Return (X, Y) of the center of cell containing provided text 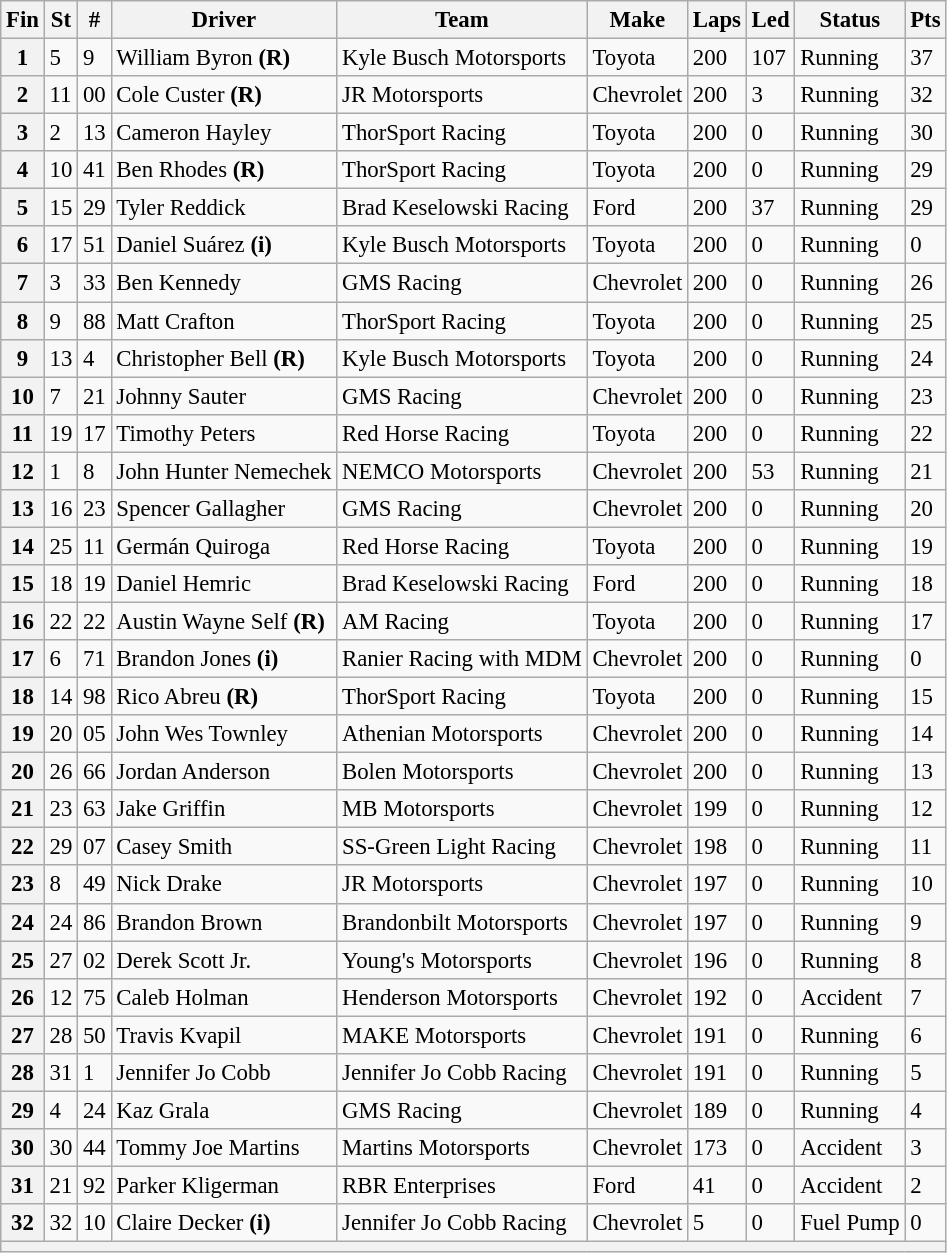
William Byron (R) (224, 58)
196 (718, 960)
Jake Griffin (224, 809)
Nick Drake (224, 885)
Cameron Hayley (224, 133)
Brandon Brown (224, 922)
44 (94, 1148)
07 (94, 847)
50 (94, 1035)
Make (637, 20)
Cole Custer (R) (224, 95)
Team (462, 20)
107 (770, 58)
199 (718, 809)
Germán Quiroga (224, 546)
John Hunter Nemechek (224, 471)
MAKE Motorsports (462, 1035)
63 (94, 809)
Pts (926, 20)
AM Racing (462, 621)
Ben Kennedy (224, 283)
John Wes Townley (224, 734)
Jennifer Jo Cobb (224, 1073)
Daniel Hemric (224, 584)
Parker Kligerman (224, 1185)
86 (94, 922)
192 (718, 997)
49 (94, 885)
198 (718, 847)
33 (94, 283)
Claire Decker (i) (224, 1223)
SS-Green Light Racing (462, 847)
189 (718, 1110)
Ben Rhodes (R) (224, 170)
Henderson Motorsports (462, 997)
Jordan Anderson (224, 772)
92 (94, 1185)
173 (718, 1148)
RBR Enterprises (462, 1185)
51 (94, 245)
Led (770, 20)
00 (94, 95)
Brandon Jones (i) (224, 659)
71 (94, 659)
Young's Motorsports (462, 960)
Tommy Joe Martins (224, 1148)
98 (94, 697)
Rico Abreu (R) (224, 697)
Fuel Pump (850, 1223)
Driver (224, 20)
02 (94, 960)
Fin (23, 20)
Johnny Sauter (224, 396)
Travis Kvapil (224, 1035)
St (60, 20)
Casey Smith (224, 847)
53 (770, 471)
Timothy Peters (224, 433)
05 (94, 734)
# (94, 20)
Daniel Suárez (i) (224, 245)
NEMCO Motorsports (462, 471)
Brandonbilt Motorsports (462, 922)
Caleb Holman (224, 997)
Bolen Motorsports (462, 772)
Christopher Bell (R) (224, 358)
Status (850, 20)
Athenian Motorsports (462, 734)
MB Motorsports (462, 809)
Matt Crafton (224, 321)
Tyler Reddick (224, 208)
75 (94, 997)
Derek Scott Jr. (224, 960)
Austin Wayne Self (R) (224, 621)
Spencer Gallagher (224, 509)
88 (94, 321)
Martins Motorsports (462, 1148)
Ranier Racing with MDM (462, 659)
Kaz Grala (224, 1110)
Laps (718, 20)
66 (94, 772)
